For the text-containing cell, return its midpoint in (X, Y) coordinate format. 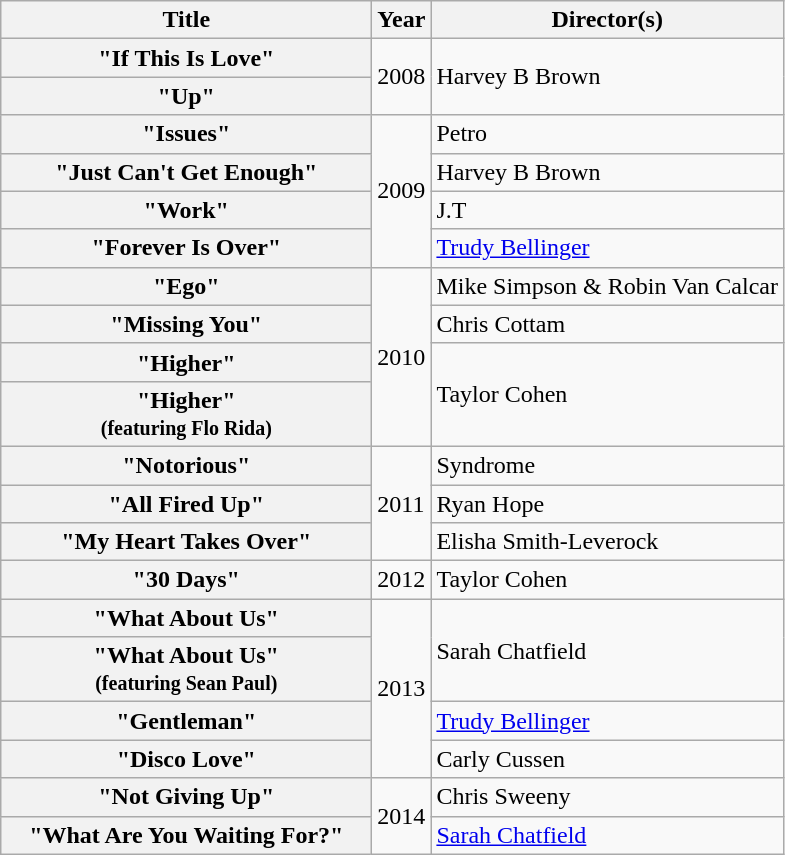
"Higher"(featuring Flo Rida) (186, 414)
2009 (402, 191)
Year (402, 20)
"Issues" (186, 134)
"Disco Love" (186, 759)
Petro (608, 134)
Mike Simpson & Robin Van Calcar (608, 286)
2011 (402, 503)
Ryan Hope (608, 503)
"What About Us"(featuring Sean Paul) (186, 670)
Chris Sweeny (608, 797)
"Just Can't Get Enough" (186, 172)
Title (186, 20)
"Up" (186, 96)
Director(s) (608, 20)
"If This Is Love" (186, 58)
2008 (402, 77)
Carly Cussen (608, 759)
"Not Giving Up" (186, 797)
"30 Days" (186, 580)
2012 (402, 580)
J.T (608, 210)
"What Are You Waiting For?" (186, 835)
"Missing You" (186, 324)
2013 (402, 688)
Syndrome (608, 465)
"Notorious" (186, 465)
Elisha Smith-Leverock (608, 542)
"My Heart Takes Over" (186, 542)
"What About Us" (186, 618)
"Work" (186, 210)
2010 (402, 356)
"Higher" (186, 362)
"All Fired Up" (186, 503)
"Gentleman" (186, 721)
Chris Cottam (608, 324)
"Forever Is Over" (186, 248)
2014 (402, 816)
"Ego" (186, 286)
